Detect which cell encompasses the target text, then output its (x, y) center coordinate. 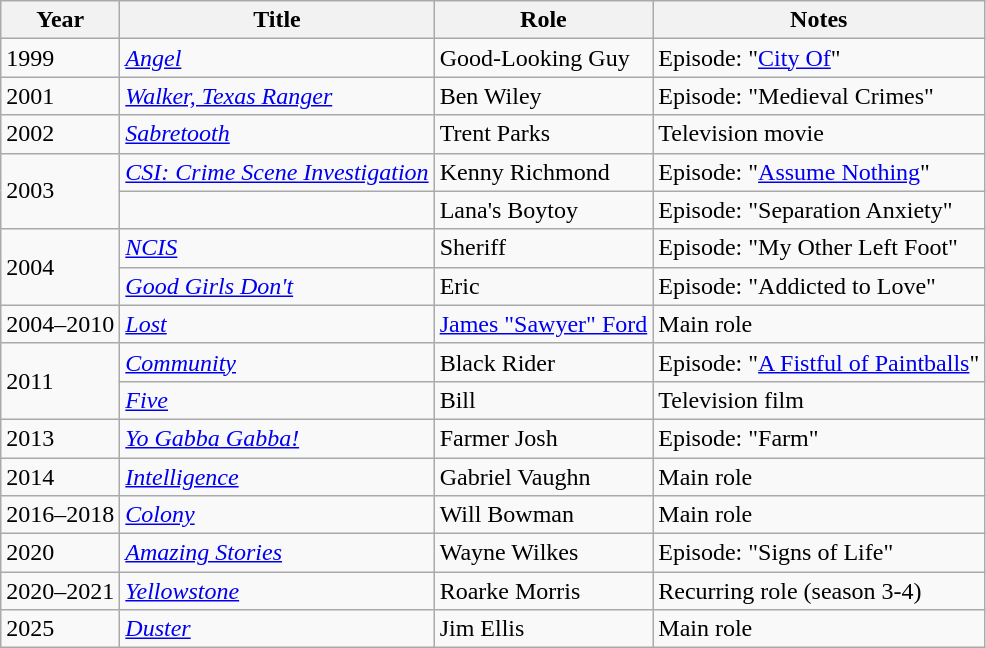
Episode: "Separation Anxiety" (819, 210)
Episode: "A Fistful of Paintballs" (819, 362)
Amazing Stories (277, 553)
Intelligence (277, 477)
Jim Ellis (544, 629)
2004 (60, 267)
Ben Wiley (544, 96)
Community (277, 362)
Lana's Boytoy (544, 210)
2011 (60, 381)
Title (277, 20)
Duster (277, 629)
Good-Looking Guy (544, 58)
Episode: "Signs of Life" (819, 553)
1999 (60, 58)
CSI: Crime Scene Investigation (277, 172)
Yo Gabba Gabba! (277, 438)
2020 (60, 553)
2014 (60, 477)
Recurring role (season 3-4) (819, 591)
2013 (60, 438)
2003 (60, 191)
Yellowstone (277, 591)
Black Rider (544, 362)
Colony (277, 515)
Lost (277, 324)
Walker, Texas Ranger (277, 96)
Will Bowman (544, 515)
James "Sawyer" Ford (544, 324)
Eric (544, 286)
Gabriel Vaughn (544, 477)
Television movie (819, 134)
Farmer Josh (544, 438)
NCIS (277, 248)
2001 (60, 96)
Episode: "Assume Nothing" (819, 172)
Sheriff (544, 248)
Five (277, 400)
Angel (277, 58)
Year (60, 20)
Trent Parks (544, 134)
Episode: "City Of" (819, 58)
Episode: "Medieval Crimes" (819, 96)
Episode: "Farm" (819, 438)
2020–2021 (60, 591)
Episode: "Addicted to Love" (819, 286)
Kenny Richmond (544, 172)
2025 (60, 629)
Episode: "My Other Left Foot" (819, 248)
Notes (819, 20)
2016–2018 (60, 515)
Roarke Morris (544, 591)
Good Girls Don't (277, 286)
Wayne Wilkes (544, 553)
2004–2010 (60, 324)
2002 (60, 134)
Role (544, 20)
Bill (544, 400)
Television film (819, 400)
Sabretooth (277, 134)
